Output the (x, y) coordinate of the center of the cell containing the given text.  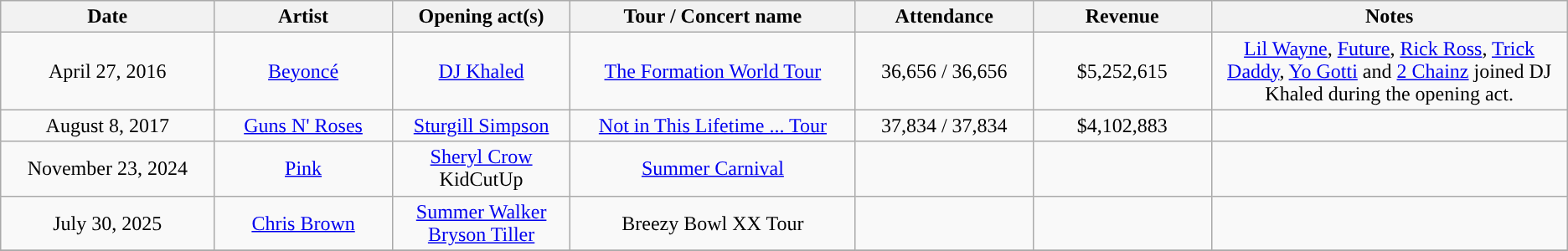
Artist (303, 17)
Breezy Bowl XX Tour (713, 223)
$4,102,883 (1122, 125)
November 23, 2024 (107, 169)
37,834 / 37,834 (945, 125)
Chris Brown (303, 223)
Lil Wayne, Future, Rick Ross, Trick Daddy, Yo Gotti and 2 Chainz joined DJ Khaled during the opening act. (1389, 71)
36,656 / 36,656 (945, 71)
Attendance (945, 17)
Guns N' Roses (303, 125)
Not in This Lifetime ... Tour (713, 125)
Sheryl CrowKidCutUp (481, 169)
DJ Khaled (481, 71)
Pink (303, 169)
Revenue (1122, 17)
Notes (1389, 17)
Opening act(s) (481, 17)
August 8, 2017 (107, 125)
Beyoncé (303, 71)
The Formation World Tour (713, 71)
$5,252,615 (1122, 71)
Date (107, 17)
Sturgill Simpson (481, 125)
Tour / Concert name (713, 17)
April 27, 2016 (107, 71)
Summer WalkerBryson Tiller (481, 223)
July 30, 2025 (107, 223)
Summer Carnival (713, 169)
